Search for the cell housing the specified text and yield its [x, y] center coordinate. 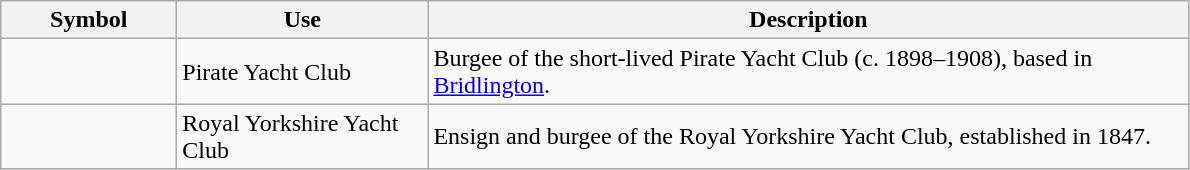
Pirate Yacht Club [302, 72]
Burgee of the short-lived Pirate Yacht Club (c. 1898–1908), based in Bridlington. [808, 72]
Symbol [89, 20]
Use [302, 20]
Ensign and burgee of the Royal Yorkshire Yacht Club, established in 1847. [808, 136]
Royal Yorkshire Yacht Club [302, 136]
Description [808, 20]
